Determine the [X, Y] coordinate at the center of the cell enclosing the given text.  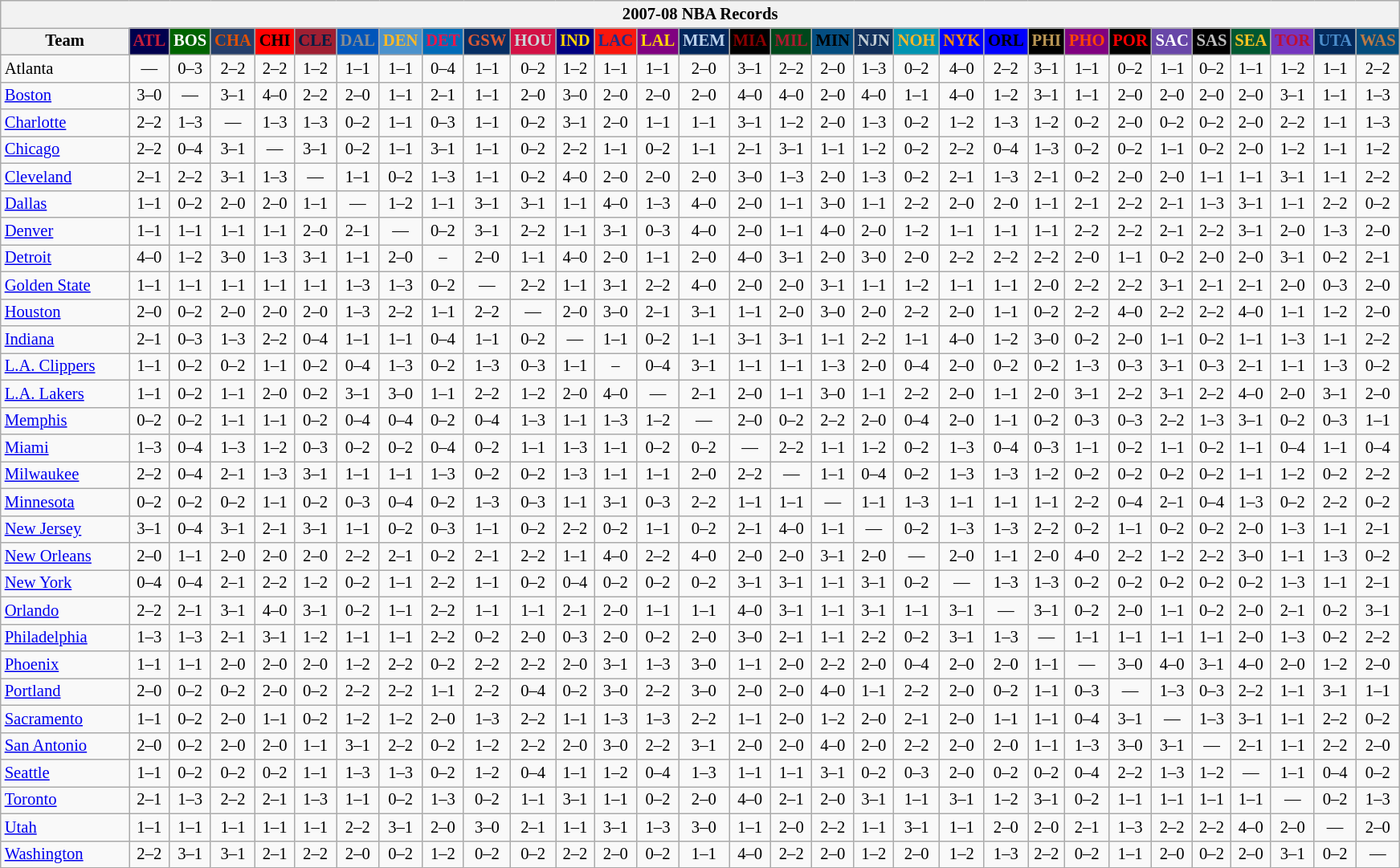
PHO [1087, 41]
Dallas [65, 204]
Seattle [65, 773]
MEM [704, 41]
Milwaukee [65, 475]
Indiana [65, 340]
NJN [874, 41]
SAC [1173, 41]
Minnesota [65, 502]
IND [575, 41]
Toronto [65, 800]
PHI [1047, 41]
Cleveland [65, 177]
L.A. Clippers [65, 366]
Phoenix [65, 664]
CHI [275, 41]
DAL [358, 41]
Memphis [65, 421]
NOH [917, 41]
SAS [1212, 41]
San Antonio [65, 746]
Team [65, 41]
2007-08 NBA Records [700, 14]
Philadelphia [65, 638]
UTA [1335, 41]
Detroit [65, 258]
MIN [833, 41]
WAS [1378, 41]
MIL [792, 41]
New Jersey [65, 529]
Miami [65, 447]
BOS [190, 41]
DET [443, 41]
Sacramento [65, 719]
New Orleans [65, 556]
NYK [961, 41]
HOU [533, 41]
Golden State [65, 285]
DEN [400, 41]
Orlando [65, 610]
Houston [65, 312]
Washington [65, 854]
LAL [658, 41]
ATL [149, 41]
GSW [487, 41]
Utah [65, 827]
Atlanta [65, 68]
Chicago [65, 149]
Portland [65, 691]
Boston [65, 96]
LAC [615, 41]
ORL [1006, 41]
L.A. Lakers [65, 393]
MIA [750, 41]
SEA [1251, 41]
TOR [1292, 41]
New York [65, 583]
CHA [233, 41]
CLE [315, 41]
POR [1129, 41]
Denver [65, 230]
Charlotte [65, 123]
